Return the [X, Y] coordinate for the center point of the cell that contains the specified text.  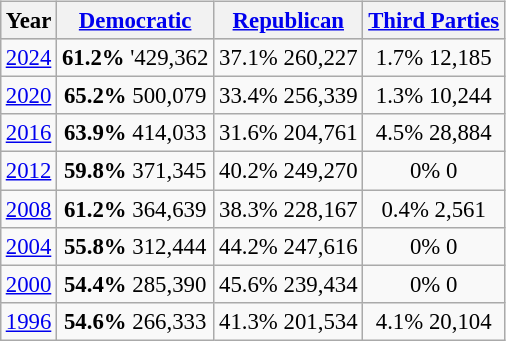
45.6% 239,434 [288, 284]
2008 [28, 209]
31.6% 204,761 [288, 133]
61.2% 364,639 [136, 209]
1996 [28, 321]
Republican [288, 21]
55.8% 312,444 [136, 246]
1.3% 10,244 [434, 96]
2016 [28, 133]
37.1% 260,227 [288, 58]
2000 [28, 284]
1.7% 12,185 [434, 58]
54.4% 285,390 [136, 284]
65.2% 500,079 [136, 96]
4.1% 20,104 [434, 321]
2024 [28, 58]
4.5% 28,884 [434, 133]
Democratic [136, 21]
0.4% 2,561 [434, 209]
59.8% 371,345 [136, 171]
41.3% 201,534 [288, 321]
2012 [28, 171]
Third Parties [434, 21]
2020 [28, 96]
61.2% '429,362 [136, 58]
63.9% 414,033 [136, 133]
2004 [28, 246]
40.2% 249,270 [288, 171]
38.3% 228,167 [288, 209]
33.4% 256,339 [288, 96]
54.6% 266,333 [136, 321]
Year [28, 21]
44.2% 247,616 [288, 246]
